Search for the cell housing the specified text and yield its [X, Y] center coordinate. 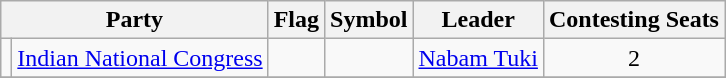
Indian National Congress [140, 58]
Symbol [369, 20]
2 [634, 58]
Flag [296, 20]
Leader [478, 20]
Nabam Tuki [478, 58]
Party [134, 20]
Contesting Seats [634, 20]
